Identify which cell holds the provided text, then report its (X, Y) central coordinate. 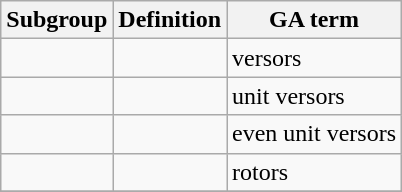
Definition (170, 20)
versors (314, 58)
unit versors (314, 96)
rotors (314, 172)
even unit versors (314, 134)
GA term (314, 20)
Subgroup (57, 20)
